Locate the cell with the specified text and output its [X, Y] center coordinate. 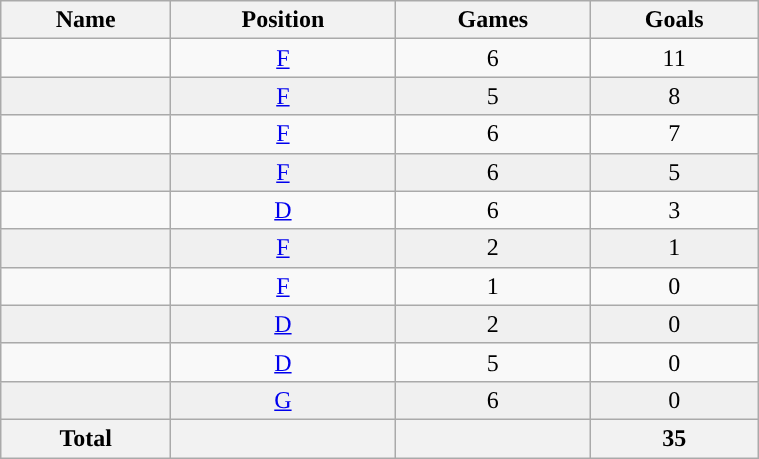
8 [674, 96]
7 [674, 134]
35 [674, 438]
Total [86, 438]
11 [674, 58]
Goals [674, 20]
3 [674, 210]
Games [493, 20]
G [283, 400]
Position [283, 20]
Name [86, 20]
